Output the [X, Y] coordinate of the center of the cell containing the given text.  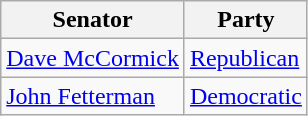
Senator [93, 20]
John Fetterman [93, 96]
Party [246, 20]
Republican [246, 58]
Dave McCormick [93, 58]
Democratic [246, 96]
